Capture the cell that displays the provided text and extract its (X, Y) central coordinate. 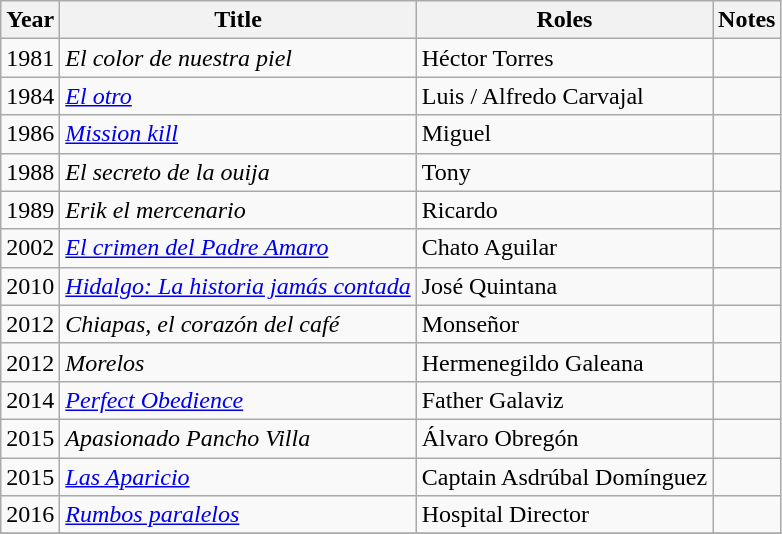
Las Aparicio (238, 477)
Hermenegildo Galeana (564, 362)
Miguel (564, 134)
2016 (30, 515)
Perfect Obedience (238, 400)
El secreto de la ouija (238, 172)
El color de nuestra piel (238, 58)
Captain Asdrúbal Domínguez (564, 477)
1986 (30, 134)
Tony (564, 172)
Hidalgo: La historia jamás contada (238, 286)
Chato Aguilar (564, 248)
El crimen del Padre Amaro (238, 248)
Apasionado Pancho Villa (238, 438)
Title (238, 20)
Erik el mercenario (238, 210)
Chiapas, el corazón del café (238, 324)
Ricardo (564, 210)
Year (30, 20)
Hospital Director (564, 515)
Notes (747, 20)
José Quintana (564, 286)
2014 (30, 400)
Morelos (238, 362)
Álvaro Obregón (564, 438)
1988 (30, 172)
2002 (30, 248)
El otro (238, 96)
Héctor Torres (564, 58)
2010 (30, 286)
1981 (30, 58)
Luis / Alfredo Carvajal (564, 96)
Rumbos paralelos (238, 515)
Monseñor (564, 324)
Father Galaviz (564, 400)
1984 (30, 96)
Mission kill (238, 134)
1989 (30, 210)
Roles (564, 20)
